Provide the (X, Y) coordinate of the cell's center where the given text is located.  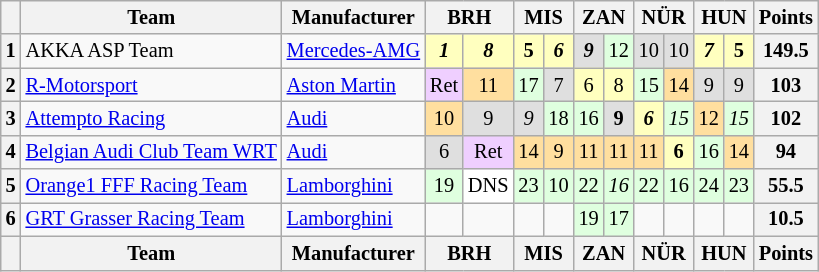
94 (786, 152)
55.5 (786, 186)
R-Motorsport (152, 85)
Aston Martin (354, 85)
Attempto Racing (152, 118)
Mercedes-AMG (354, 51)
AKKA ASP Team (152, 51)
103 (786, 85)
Orange1 FFF Racing Team (152, 186)
Belgian Audi Club Team WRT (152, 152)
149.5 (786, 51)
DNS (488, 186)
4 (11, 152)
GRT Grasser Racing Team (152, 219)
3 (11, 118)
10.5 (786, 219)
18 (559, 118)
24 (709, 186)
102 (786, 118)
2 (11, 85)
